From the cell containing the given text, extract its center point as (x, y) coordinate. 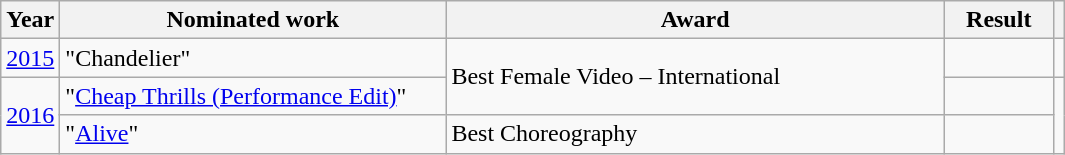
2015 (30, 58)
Result (998, 20)
"Cheap Thrills (Performance Edit)" (253, 96)
Award (696, 20)
Best Female Video – International (696, 77)
Year (30, 20)
"Chandelier" (253, 58)
Nominated work (253, 20)
2016 (30, 115)
"Alive" (253, 134)
Best Choreography (696, 134)
